Scan for the cell matching the given text and deliver its (x, y) coordinate at center. 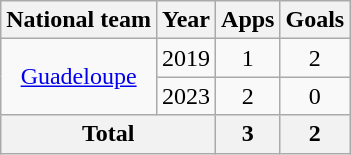
3 (248, 134)
Total (108, 134)
Guadeloupe (79, 77)
2023 (186, 96)
Apps (248, 20)
2019 (186, 58)
National team (79, 20)
Year (186, 20)
Goals (315, 20)
1 (248, 58)
0 (315, 96)
